Extract the (X, Y) coordinate from the center of the cell holding the provided text.  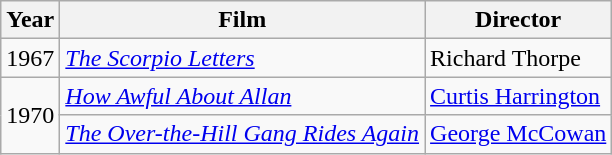
1970 (30, 115)
Curtis Harrington (518, 96)
The Over-the-Hill Gang Rides Again (242, 134)
Director (518, 20)
George McCowan (518, 134)
Year (30, 20)
The Scorpio Letters (242, 58)
Richard Thorpe (518, 58)
How Awful About Allan (242, 96)
1967 (30, 58)
Film (242, 20)
